Identify which cell holds the provided text, then report its (X, Y) central coordinate. 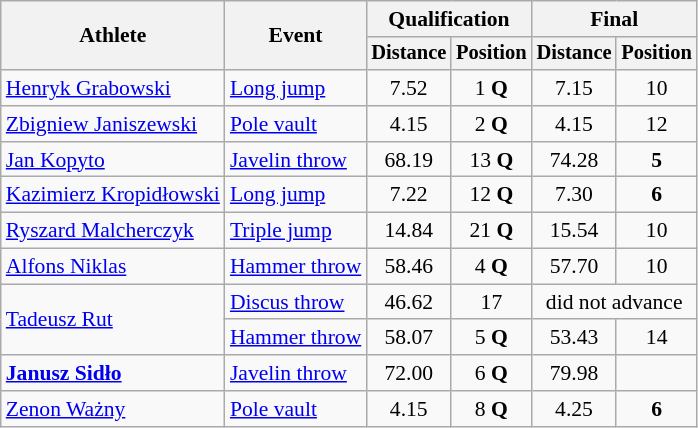
Ryszard Malcherczyk (113, 231)
17 (491, 302)
8 Q (491, 409)
Kazimierz Kropidłowski (113, 195)
14.84 (408, 231)
5 (656, 160)
Zbigniew Janiszewski (113, 124)
Qualification (448, 19)
Event (296, 36)
74.28 (574, 160)
57.70 (574, 267)
21 Q (491, 231)
Henryk Grabowski (113, 88)
12 (656, 124)
Alfons Niklas (113, 267)
58.07 (408, 338)
15.54 (574, 231)
4 Q (491, 267)
Athlete (113, 36)
Tadeusz Rut (113, 320)
1 Q (491, 88)
4.25 (574, 409)
did not advance (614, 302)
79.98 (574, 373)
Jan Kopyto (113, 160)
2 Q (491, 124)
68.19 (408, 160)
7.15 (574, 88)
12 Q (491, 195)
13 Q (491, 160)
58.46 (408, 267)
53.43 (574, 338)
Triple jump (296, 231)
Zenon Ważny (113, 409)
Janusz Sidło (113, 373)
Discus throw (296, 302)
7.52 (408, 88)
6 Q (491, 373)
5 Q (491, 338)
Final (614, 19)
14 (656, 338)
72.00 (408, 373)
7.22 (408, 195)
7.30 (574, 195)
46.62 (408, 302)
